Provide the (X, Y) coordinate of the cell's center where the given text is located.  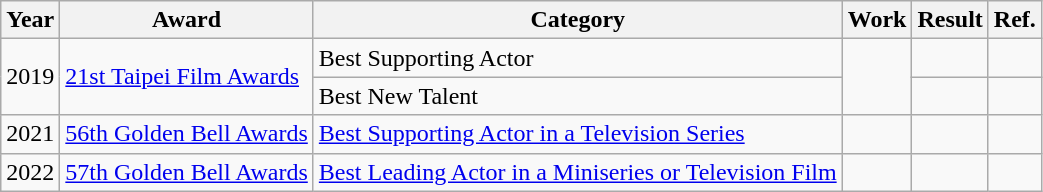
2022 (30, 172)
21st Taipei Film Awards (187, 77)
2019 (30, 77)
56th Golden Bell Awards (187, 134)
Category (578, 20)
2021 (30, 134)
Best Leading Actor in a Miniseries or Television Film (578, 172)
Award (187, 20)
Ref. (1014, 20)
Work (877, 20)
57th Golden Bell Awards (187, 172)
Best New Talent (578, 96)
Result (950, 20)
Best Supporting Actor in a Television Series (578, 134)
Year (30, 20)
Best Supporting Actor (578, 58)
